Search for the cell housing the specified text and yield its [x, y] center coordinate. 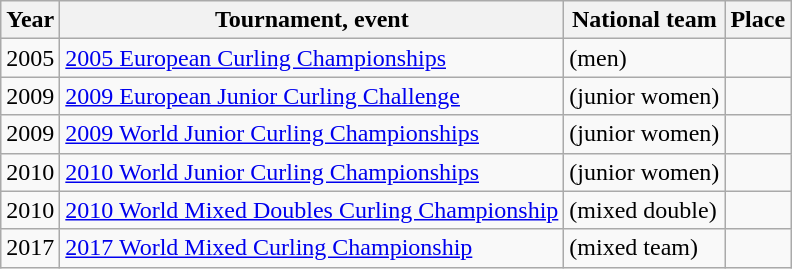
(men) [644, 58]
2009 World Junior Curling Championships [312, 134]
National team [644, 20]
Tournament, event [312, 20]
2017 [30, 248]
2017 World Mixed Curling Championship [312, 248]
(mixed team) [644, 248]
2010 World Junior Curling Championships [312, 172]
2005 European Curling Championships [312, 58]
2009 European Junior Curling Challenge [312, 96]
Year [30, 20]
Place [758, 20]
2010 World Mixed Doubles Curling Championship [312, 210]
(mixed double) [644, 210]
2005 [30, 58]
